From the cell containing the given text, extract its center point as [x, y] coordinate. 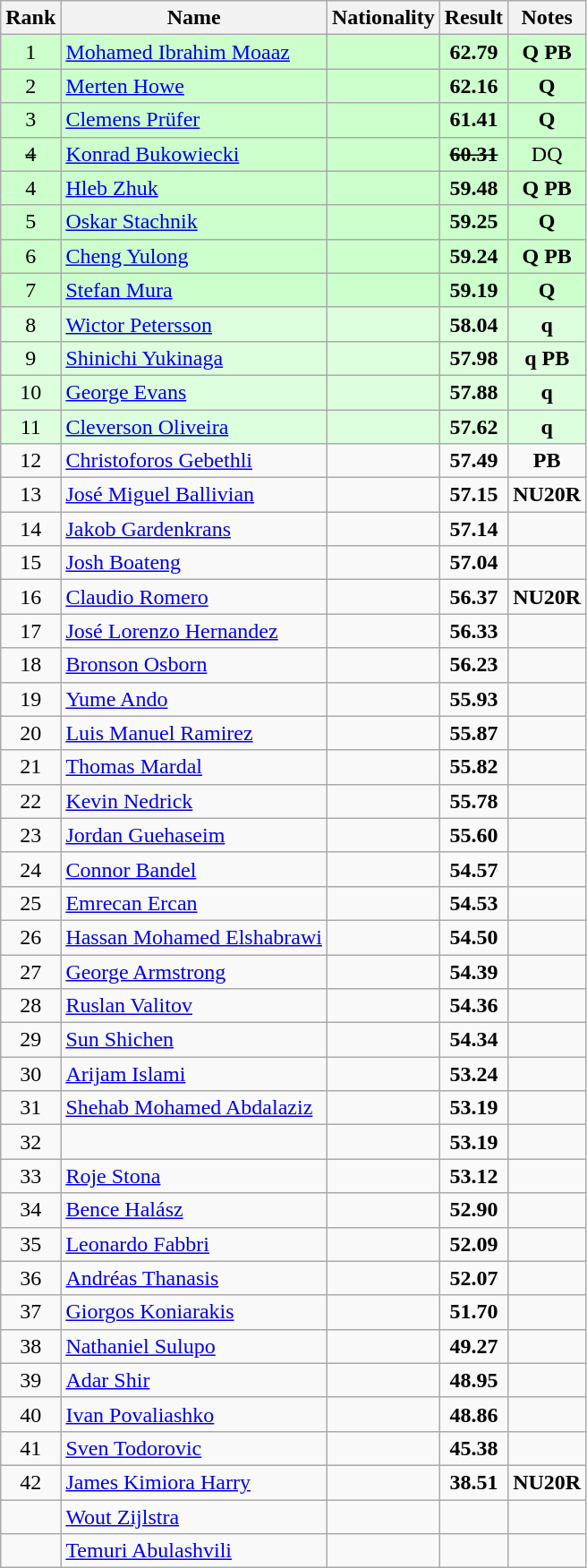
24 [30, 869]
56.37 [473, 597]
Wictor Petersson [194, 324]
45.38 [473, 1448]
3 [30, 120]
Kevin Nedrick [194, 801]
José Lorenzo Hernandez [194, 631]
34 [30, 1210]
José Miguel Ballivian [194, 495]
35 [30, 1244]
Claudio Romero [194, 597]
20 [30, 733]
27 [30, 971]
10 [30, 392]
62.79 [473, 52]
56.23 [473, 665]
Roje Stona [194, 1176]
53.12 [473, 1176]
Result [473, 18]
Nathaniel Sulupo [194, 1346]
Bronson Osborn [194, 665]
Mohamed Ibrahim Moaaz [194, 52]
55.78 [473, 801]
30 [30, 1074]
48.95 [473, 1380]
Sun Shichen [194, 1040]
Merten Howe [194, 86]
George Armstrong [194, 971]
George Evans [194, 392]
31 [30, 1108]
41 [30, 1448]
58.04 [473, 324]
49.27 [473, 1346]
23 [30, 835]
57.88 [473, 392]
Cheng Yulong [194, 256]
38.51 [473, 1482]
59.24 [473, 256]
Leonardo Fabbri [194, 1244]
PB [548, 461]
57.15 [473, 495]
Bence Halász [194, 1210]
54.36 [473, 1006]
28 [30, 1006]
Wout Zijlstra [194, 1517]
26 [30, 937]
48.86 [473, 1414]
Nationality [384, 18]
57.04 [473, 563]
56.33 [473, 631]
1 [30, 52]
18 [30, 665]
16 [30, 597]
q PB [548, 358]
Thomas Mardal [194, 767]
52.09 [473, 1244]
33 [30, 1176]
Cleverson Oliveira [194, 427]
2 [30, 86]
Josh Boateng [194, 563]
9 [30, 358]
Shinichi Yukinaga [194, 358]
57.62 [473, 427]
Christoforos Gebethli [194, 461]
Giorgos Koniarakis [194, 1312]
21 [30, 767]
Rank [30, 18]
57.49 [473, 461]
17 [30, 631]
Connor Bandel [194, 869]
59.25 [473, 222]
5 [30, 222]
42 [30, 1482]
Shehab Mohamed Abdalaziz [194, 1108]
Hleb Zhuk [194, 188]
29 [30, 1040]
38 [30, 1346]
22 [30, 801]
Name [194, 18]
54.39 [473, 971]
Oskar Stachnik [194, 222]
51.70 [473, 1312]
55.93 [473, 699]
Jordan Guehaseim [194, 835]
19 [30, 699]
14 [30, 529]
Stefan Mura [194, 290]
57.98 [473, 358]
55.82 [473, 767]
61.41 [473, 120]
Adar Shir [194, 1380]
53.24 [473, 1074]
37 [30, 1312]
15 [30, 563]
54.57 [473, 869]
59.48 [473, 188]
James Kimiora Harry [194, 1482]
Yume Ando [194, 699]
Emrecan Ercan [194, 903]
Konrad Bukowiecki [194, 154]
52.90 [473, 1210]
12 [30, 461]
62.16 [473, 86]
Notes [548, 18]
59.19 [473, 290]
25 [30, 903]
Luis Manuel Ramirez [194, 733]
39 [30, 1380]
Ruslan Valitov [194, 1006]
DQ [548, 154]
Sven Todorovic [194, 1448]
6 [30, 256]
54.50 [473, 937]
13 [30, 495]
Clemens Prüfer [194, 120]
Hassan Mohamed Elshabrawi [194, 937]
52.07 [473, 1278]
40 [30, 1414]
Andréas Thanasis [194, 1278]
32 [30, 1142]
57.14 [473, 529]
54.34 [473, 1040]
60.31 [473, 154]
8 [30, 324]
7 [30, 290]
Temuri Abulashvili [194, 1551]
55.87 [473, 733]
55.60 [473, 835]
Jakob Gardenkrans [194, 529]
Ivan Povaliashko [194, 1414]
36 [30, 1278]
11 [30, 427]
54.53 [473, 903]
Arijam Islami [194, 1074]
